Return (X, Y) of the center of cell containing provided text 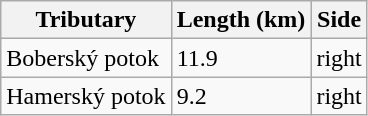
Length (km) (241, 20)
Side (339, 20)
Hamerský potok (86, 96)
Tributary (86, 20)
9.2 (241, 96)
11.9 (241, 58)
Boberský potok (86, 58)
